Find where the given text appears and provide that cell's center as [x, y] coordinate. 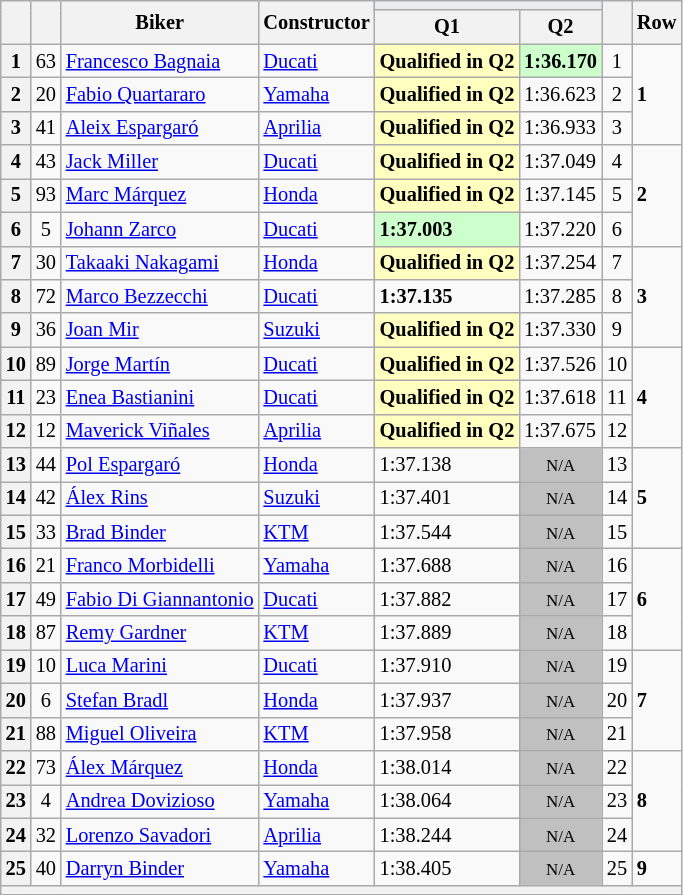
Darryn Binder [160, 868]
1:37.882 [447, 599]
30 [46, 263]
Álex Rins [160, 498]
Brad Binder [160, 532]
63 [46, 61]
1:37.135 [447, 296]
36 [46, 330]
1:37.958 [447, 734]
43 [46, 162]
1:38.405 [447, 868]
Enea Bastianini [160, 397]
Luca Marini [160, 666]
Jorge Martín [160, 364]
1:37.220 [560, 229]
1:37.003 [447, 229]
1:37.401 [447, 498]
87 [46, 633]
49 [46, 599]
1:36.623 [560, 94]
1:37.254 [560, 263]
1:38.014 [447, 767]
44 [46, 465]
Marc Márquez [160, 195]
1:37.330 [560, 330]
1:36.170 [560, 61]
1:37.138 [447, 465]
41 [46, 128]
1:38.064 [447, 801]
Pol Espargaró [160, 465]
Constructor [317, 22]
1:37.675 [560, 431]
1:36.933 [560, 128]
93 [46, 195]
73 [46, 767]
Row [656, 22]
Fabio Di Giannantonio [160, 599]
1:37.526 [560, 364]
Marco Bezzecchi [160, 296]
1:37.285 [560, 296]
Fabio Quartararo [160, 94]
Q1 [447, 27]
33 [46, 532]
Miguel Oliveira [160, 734]
Remy Gardner [160, 633]
42 [46, 498]
Aleix Espargaró [160, 128]
Stefan Bradl [160, 700]
1:37.910 [447, 666]
1:38.244 [447, 835]
Lorenzo Savadori [160, 835]
Johann Zarco [160, 229]
Q2 [560, 27]
Biker [160, 22]
1:37.688 [447, 565]
Takaaki Nakagami [160, 263]
Jack Miller [160, 162]
Álex Márquez [160, 767]
1:37.937 [447, 700]
1:37.544 [447, 532]
Maverick Viñales [160, 431]
32 [46, 835]
89 [46, 364]
88 [46, 734]
1:37.049 [560, 162]
Francesco Bagnaia [160, 61]
1:37.618 [560, 397]
Andrea Dovizioso [160, 801]
1:37.145 [560, 195]
Joan Mir [160, 330]
1:37.889 [447, 633]
Franco Morbidelli [160, 565]
40 [46, 868]
72 [46, 296]
